Scan for the cell matching the given text and deliver its [x, y] coordinate at center. 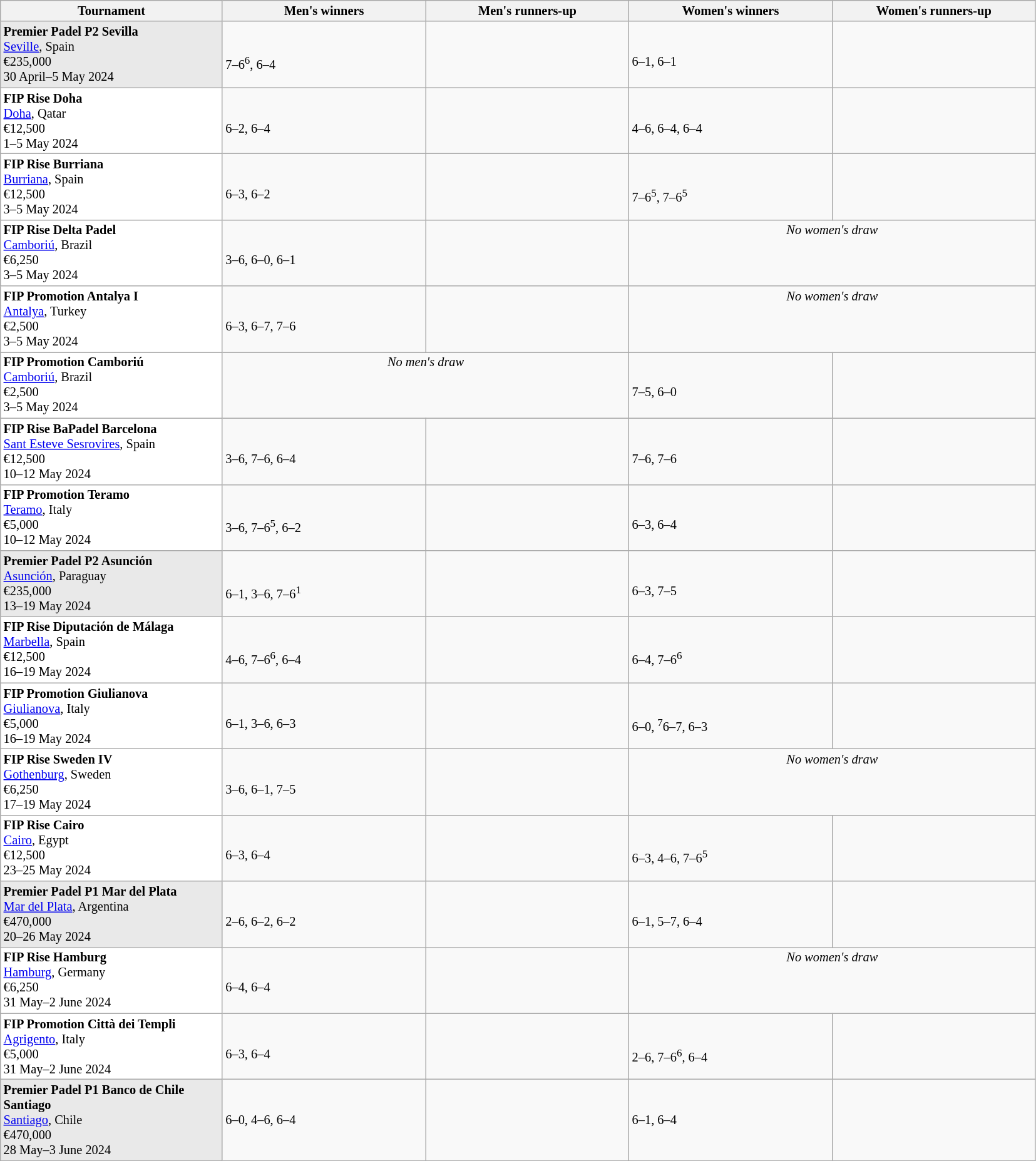
FIP Promotion CamboriúCamboriú, Brazil€2,5003–5 May 2024 [111, 385]
6–1, 5–7, 6–4 [731, 914]
2–6, 6–2, 6–2 [324, 914]
Men's winners [324, 11]
6–3, 6–7, 7–6 [324, 319]
6–1, 3–6, 7–61 [324, 583]
No men's draw [426, 385]
FIP Promotion TeramoTeramo, Italy€5,00010–12 May 2024 [111, 518]
FIP Rise DohaDoha, Qatar€12,5001–5 May 2024 [111, 121]
FIP Promotion GiulianovaGiulianova, Italy€5,00016–19 May 2024 [111, 716]
3–6, 6–0, 6–1 [324, 253]
7–66, 6–4 [324, 54]
7–5, 6–0 [731, 385]
Tournament [111, 11]
6–4, 6–4 [324, 980]
6–3, 4–6, 7–65 [731, 848]
Premier Padel P1 Mar del PlataMar del Plata, Argentina€470,00020–26 May 2024 [111, 914]
3–6, 7–65, 6–2 [324, 518]
4–6, 6–4, 6–4 [731, 121]
6–2, 6–4 [324, 121]
Premier Padel P2 SevillaSeville, Spain€235,00030 April–5 May 2024 [111, 54]
Men's runners-up [527, 11]
6–1, 6–4 [731, 1120]
7–65, 7–65 [731, 187]
FIP Promotion Città dei TempliAgrigento, Italy€5,00031 May–2 June 2024 [111, 1046]
FIP Rise CairoCairo, Egypt€12,50023–25 May 2024 [111, 848]
Women's runners-up [934, 11]
3–6, 6–1, 7–5 [324, 782]
FIP Rise BaPadel BarcelonaSant Esteve Sesrovires, Spain€12,50010–12 May 2024 [111, 451]
6–0, 76–7, 6–3 [731, 716]
6–3, 6–2 [324, 187]
6–4, 7–66 [731, 650]
FIP Rise Diputación de MálagaMarbella, Spain€12,50016–19 May 2024 [111, 650]
3–6, 7–6, 6–4 [324, 451]
6–0, 4–6, 6–4 [324, 1120]
4–6, 7–66, 6–4 [324, 650]
FIP Rise Sweden IVGothenburg, Sweden€6,25017–19 May 2024 [111, 782]
FIP Rise Delta PadelCamboriú, Brazil€6,2503–5 May 2024 [111, 253]
Premier Padel P1 Banco de Chile SantiagoSantiago, Chile€470,00028 May–3 June 2024 [111, 1120]
6–1, 6–1 [731, 54]
6–1, 3–6, 6–3 [324, 716]
7–6, 7–6 [731, 451]
2–6, 7–66, 6–4 [731, 1046]
FIP Promotion Antalya IAntalya, Turkey€2,5003–5 May 2024 [111, 319]
FIP Rise HamburgHamburg, Germany€6,25031 May–2 June 2024 [111, 980]
Women's winners [731, 11]
Premier Padel P2 AsunciónAsunción, Paraguay€235,00013–19 May 2024 [111, 583]
FIP Rise BurrianaBurriana, Spain€12,5003–5 May 2024 [111, 187]
6–3, 7–5 [731, 583]
